Pinpoint the cell where the given text exists, returning its [x, y] midpoint coordinate. 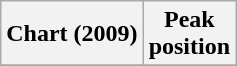
Chart (2009) [72, 34]
Peakposition [189, 34]
